From the cell containing the given text, extract its center point as (X, Y) coordinate. 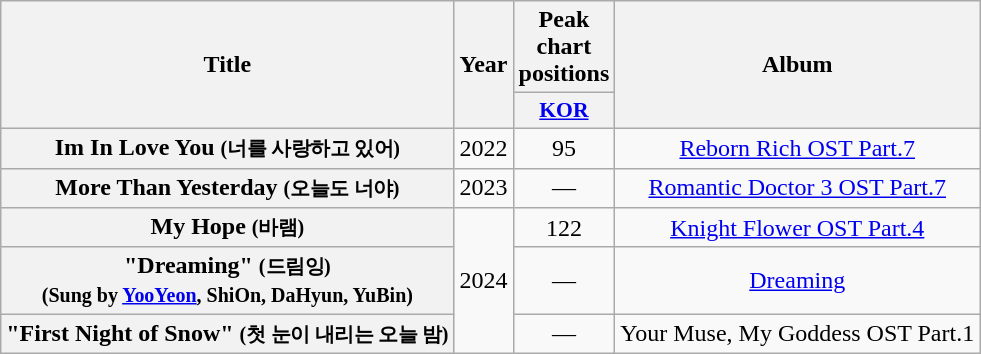
2024 (484, 281)
95 (564, 148)
KOR (564, 111)
Your Muse, My Goddess OST Part.1 (798, 334)
Im In Love You (너를 사랑하고 있어) (228, 148)
Title (228, 65)
Dreaming (798, 280)
Peak chart positions (564, 47)
Knight Flower OST Part.4 (798, 228)
"First Night of Snow" (첫 눈이 내리는 오늘 밤) (228, 334)
122 (564, 228)
"Dreaming" (드림잉)(Sung by YooYeon, ShiOn, DaHyun, YuBin) (228, 280)
Reborn Rich OST Part.7 (798, 148)
2022 (484, 148)
Romantic Doctor 3 OST Part.7 (798, 188)
Album (798, 65)
2023 (484, 188)
More Than Yesterday (오늘도 너야) (228, 188)
My Hope (바램) (228, 228)
Year (484, 65)
